Return (x, y) of the center of cell containing provided text 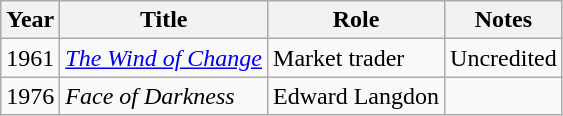
Year (30, 20)
1976 (30, 96)
Notes (504, 20)
Face of Darkness (164, 96)
The Wind of Change (164, 58)
Role (356, 20)
1961 (30, 58)
Uncredited (504, 58)
Title (164, 20)
Edward Langdon (356, 96)
Market trader (356, 58)
